Provide the [x, y] coordinate of the cell's center where the given text is located.  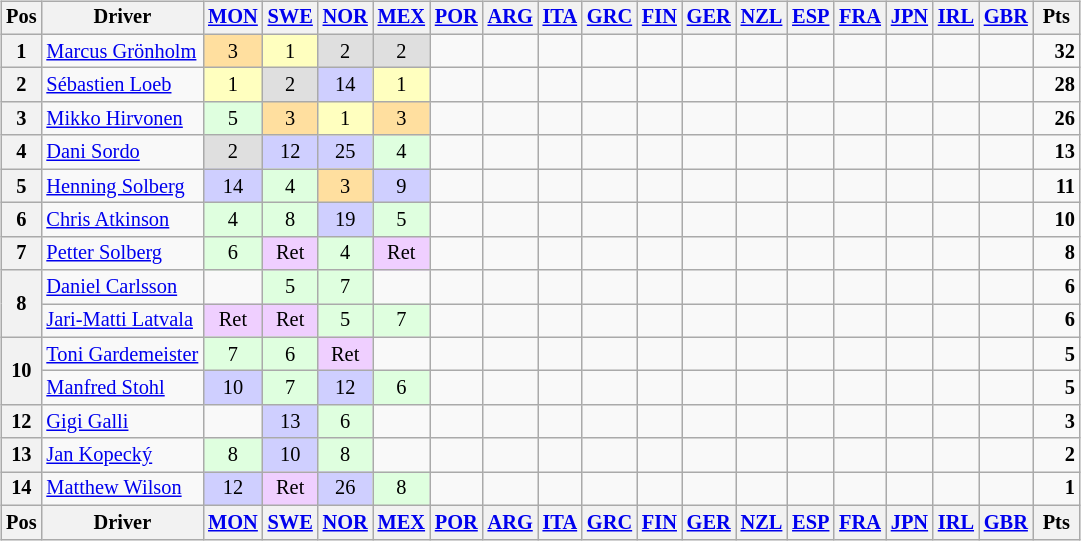
19 [346, 220]
Petter Solberg [122, 253]
Daniel Carlsson [122, 287]
Toni Gardemeister [122, 354]
Gigi Galli [122, 422]
Jan Kopecký [122, 455]
32 [1056, 51]
28 [1056, 85]
Mikko Hirvonen [122, 119]
Matthew Wilson [122, 489]
Marcus Grönholm [122, 51]
Dani Sordo [122, 152]
Manfred Stohl [122, 388]
11 [1056, 186]
Chris Atkinson [122, 220]
Sébastien Loeb [122, 85]
25 [346, 152]
Jari-Matti Latvala [122, 321]
Henning Solberg [122, 186]
9 [402, 186]
